For the text-containing cell, return its midpoint in [X, Y] coordinate format. 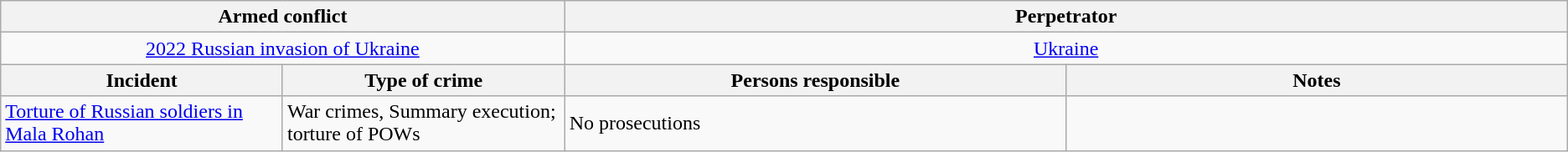
Perpetrator [1065, 17]
Torture of Russian soldiers in Mala Rohan [142, 124]
Persons responsible [816, 80]
Type of crime [424, 80]
Incident [142, 80]
Armed conflict [283, 17]
2022 Russian invasion of Ukraine [283, 48]
War crimes, Summary execution; torture of POWs [424, 124]
Notes [1317, 80]
No prosecutions [816, 124]
Ukraine [1065, 48]
